Detect which cell encompasses the target text, then output its (X, Y) center coordinate. 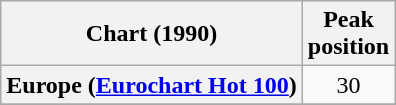
Europe (Eurochart Hot 100) (152, 85)
Chart (1990) (152, 34)
30 (348, 85)
Peakposition (348, 34)
